Return the [X, Y] coordinate for the center point of the cell that contains the specified text.  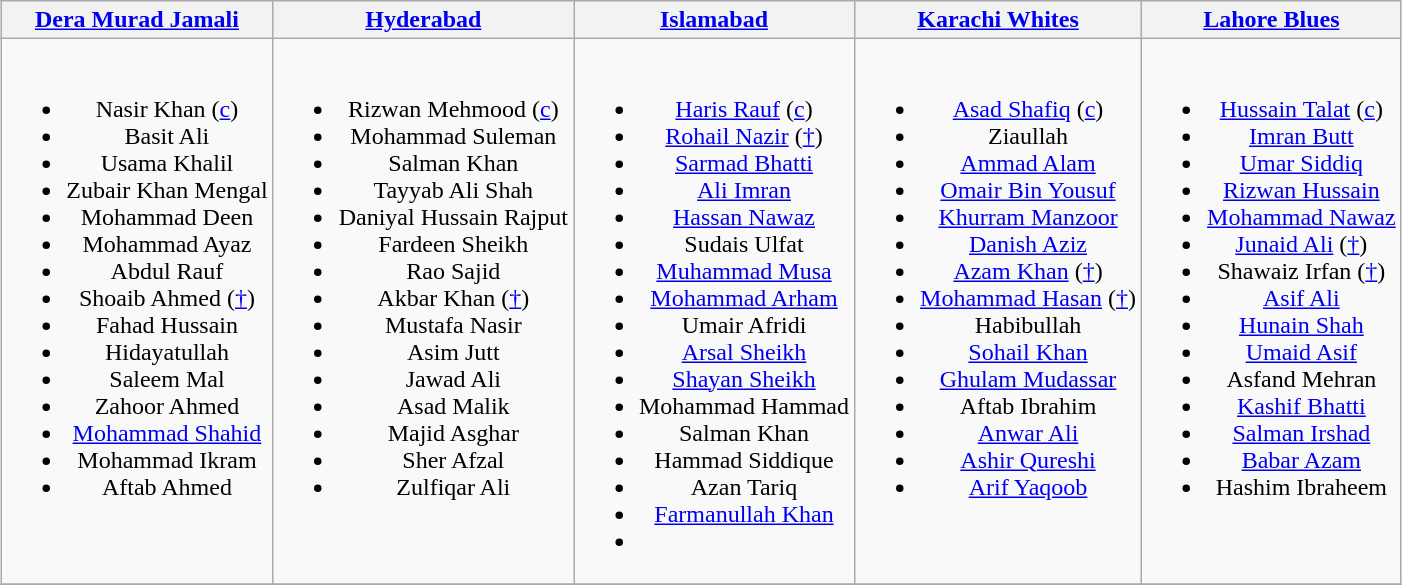
Karachi Whites [998, 20]
Dera Murad Jamali [137, 20]
Lahore Blues [1272, 20]
Hyderabad [423, 20]
Islamabad [714, 20]
